Return (X, Y) of the center of cell containing provided text 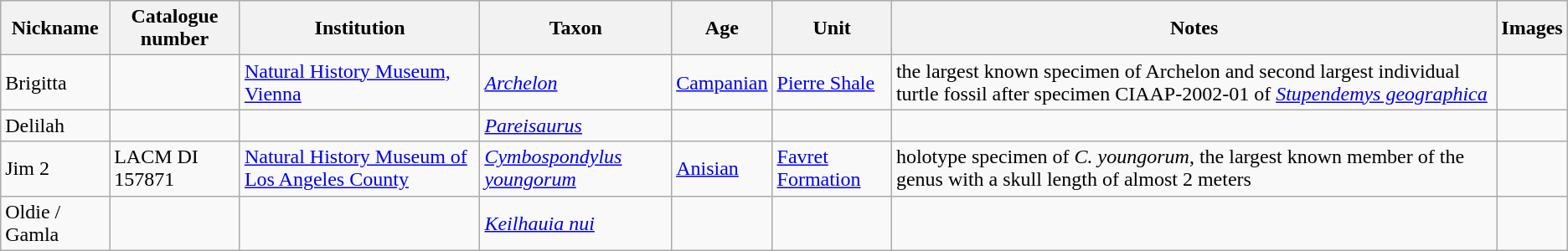
the largest known specimen of Archelon and second largest individual turtle fossil after specimen CIAAP-2002-01 of Stupendemys geographica (1194, 82)
Archelon (576, 82)
LACM DI 157871 (175, 169)
Keilhauia nui (576, 223)
holotype specimen of C. youngorum, the largest known member of the genus with a skull length of almost 2 meters (1194, 169)
Brigitta (55, 82)
Natural History Museum, Vienna (360, 82)
Cymbospondylus youngorum (576, 169)
Jim 2 (55, 169)
Pareisaurus (576, 125)
Catalogue number (175, 28)
Age (722, 28)
Images (1532, 28)
Anisian (722, 169)
Natural History Museum of Los Angeles County (360, 169)
Institution (360, 28)
Nickname (55, 28)
Delilah (55, 125)
Pierre Shale (832, 82)
Favret Formation (832, 169)
Taxon (576, 28)
Notes (1194, 28)
Campanian (722, 82)
Unit (832, 28)
Oldie / Gamla (55, 223)
